For the text-containing cell, return its midpoint in [X, Y] coordinate format. 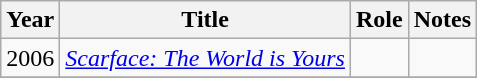
Scarface: The World is Yours [206, 58]
Notes [442, 20]
Role [379, 20]
2006 [30, 58]
Title [206, 20]
Year [30, 20]
